Locate the cell with the specified text and output its [x, y] center coordinate. 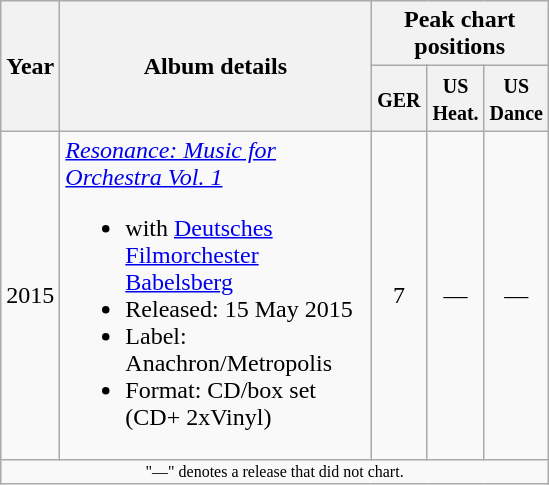
Year [30, 66]
7 [399, 296]
Peak chart positions [460, 34]
"—" denotes a release that did not chart. [275, 472]
GER [399, 98]
Album details [216, 66]
2015 [30, 296]
USHeat. [456, 98]
USDance [516, 98]
